Output the (x, y) coordinate of the center of the cell containing the given text.  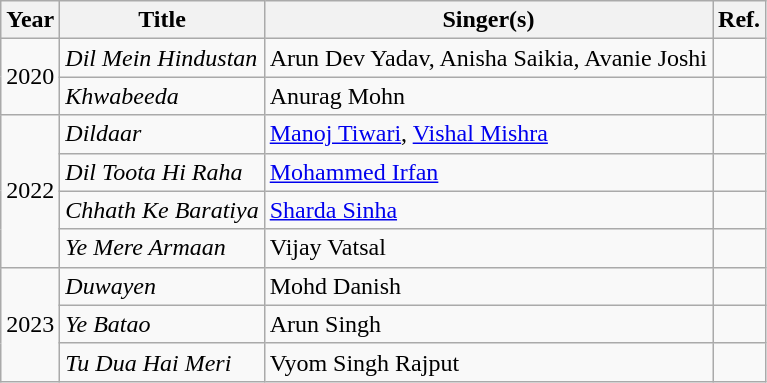
Dil Toota Hi Raha (162, 172)
Ye Batao (162, 324)
2023 (30, 324)
Ref. (740, 20)
Ye Mere Armaan (162, 248)
Sharda Sinha (488, 210)
Dildaar (162, 134)
Dil Mein Hindustan (162, 58)
2020 (30, 77)
Mohd Danish (488, 286)
Vijay Vatsal (488, 248)
Arun Singh (488, 324)
Mohammed Irfan (488, 172)
Vyom Singh Rajput (488, 362)
2022 (30, 191)
Chhath Ke Baratiya (162, 210)
Anurag Mohn (488, 96)
Arun Dev Yadav, Anisha Saikia, Avanie Joshi (488, 58)
Khwabeeda (162, 96)
Manoj Tiwari, Vishal Mishra (488, 134)
Year (30, 20)
Singer(s) (488, 20)
Duwayen (162, 286)
Tu Dua Hai Meri (162, 362)
Title (162, 20)
